Identify which cell holds the provided text, then report its [X, Y] central coordinate. 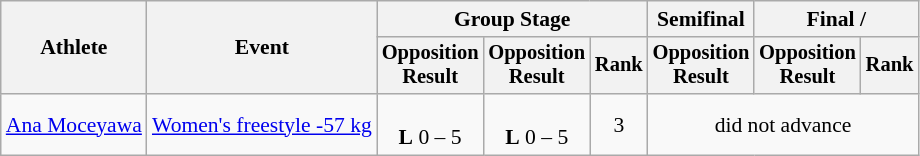
Women's freestyle -57 kg [262, 124]
3 [619, 124]
Final / [836, 19]
did not advance [784, 124]
Ana Moceyawa [74, 124]
Event [262, 48]
Athlete [74, 48]
Group Stage [512, 19]
Semifinal [702, 19]
